Extract the [x, y] coordinate from the center of the cell holding the provided text.  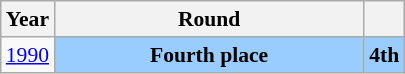
Year [28, 19]
4th [384, 55]
1990 [28, 55]
Round [209, 19]
Fourth place [209, 55]
